Scan for the cell matching the given text and deliver its [x, y] coordinate at center. 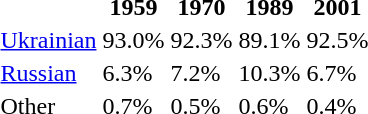
6.3% [134, 73]
10.3% [270, 73]
7.2% [202, 73]
89.1% [270, 40]
92.3% [202, 40]
93.0% [134, 40]
